Pinpoint the cell where the given text exists, returning its [x, y] midpoint coordinate. 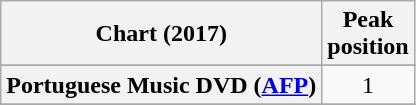
Chart (2017) [162, 34]
1 [368, 85]
Portuguese Music DVD (AFP) [162, 85]
Peak position [368, 34]
